Output the [X, Y] coordinate of the center of the cell containing the given text.  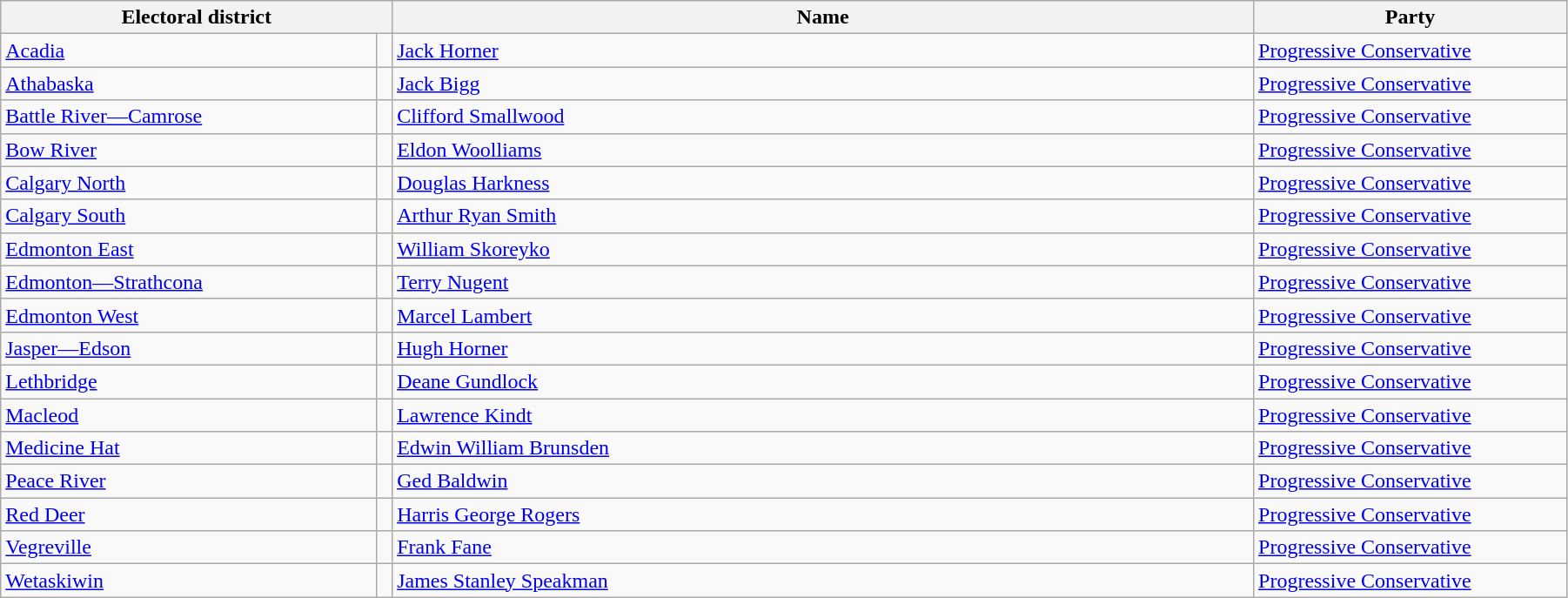
Harris George Rogers [823, 514]
Edmonton—Strathcona [189, 282]
Eldon Woolliams [823, 150]
Frank Fane [823, 548]
Macleod [189, 415]
Wetaskiwin [189, 581]
Acadia [189, 50]
Lawrence Kindt [823, 415]
Douglas Harkness [823, 183]
Jasper—Edson [189, 348]
Peace River [189, 481]
Battle River—Camrose [189, 117]
Edmonton East [189, 249]
Jack Bigg [823, 84]
Arthur Ryan Smith [823, 216]
Calgary North [189, 183]
Marcel Lambert [823, 315]
Deane Gundlock [823, 381]
Calgary South [189, 216]
Name [823, 17]
Vegreville [189, 548]
Jack Horner [823, 50]
Clifford Smallwood [823, 117]
Hugh Horner [823, 348]
Athabaska [189, 84]
William Skoreyko [823, 249]
Medicine Hat [189, 448]
Red Deer [189, 514]
Bow River [189, 150]
Party [1411, 17]
Edmonton West [189, 315]
Terry Nugent [823, 282]
Edwin William Brunsden [823, 448]
Lethbridge [189, 381]
Ged Baldwin [823, 481]
James Stanley Speakman [823, 581]
Electoral district [197, 17]
